For the text-containing cell, return its midpoint in [x, y] coordinate format. 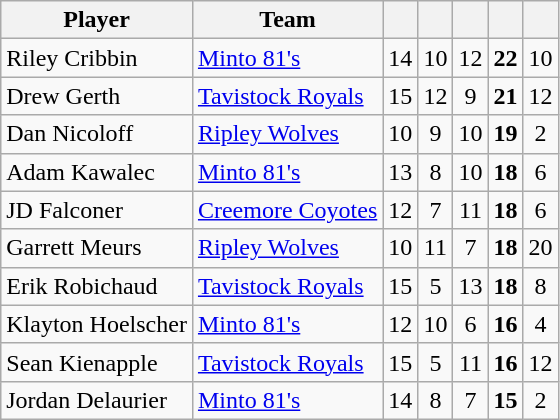
Adam Kawalec [97, 172]
Erik Robichaud [97, 286]
4 [540, 324]
Player [97, 20]
Riley Cribbin [97, 58]
Sean Kienapple [97, 362]
20 [540, 248]
Drew Gerth [97, 96]
Dan Nicoloff [97, 134]
22 [506, 58]
Klayton Hoelscher [97, 324]
19 [506, 134]
Creemore Coyotes [287, 210]
Team [287, 20]
Jordan Delaurier [97, 400]
JD Falconer [97, 210]
21 [506, 96]
Garrett Meurs [97, 248]
